Return the [X, Y] coordinate for the center point of the cell that contains the specified text.  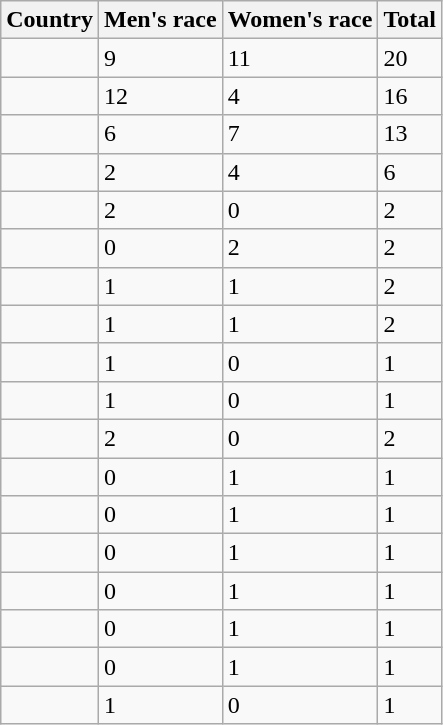
Country [50, 20]
11 [300, 58]
Women's race [300, 20]
Men's race [160, 20]
7 [300, 134]
9 [160, 58]
13 [410, 134]
12 [160, 96]
20 [410, 58]
Total [410, 20]
16 [410, 96]
